For the text-containing cell, return its midpoint in (X, Y) coordinate format. 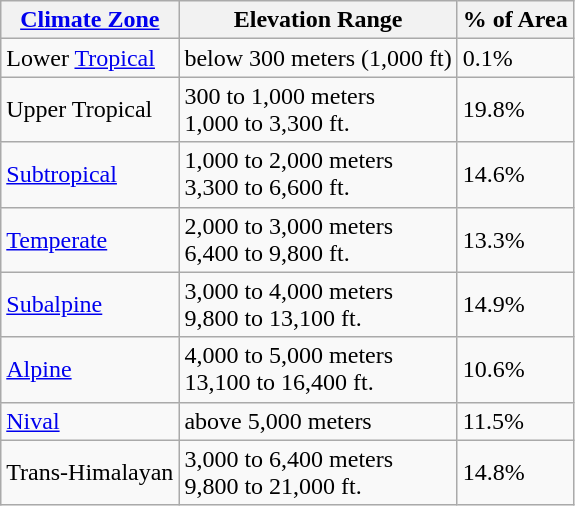
3,000 to 4,000 meters9,800 to 13,100 ft. (318, 304)
Trans-Himalayan (90, 472)
1,000 to 2,000 meters3,300 to 6,600 ft. (318, 174)
14.6% (515, 174)
Nival (90, 421)
Lower Tropical (90, 58)
14.8% (515, 472)
Subtropical (90, 174)
Climate Zone (90, 20)
2,000 to 3,000 meters6,400 to 9,800 ft. (318, 240)
above 5,000 meters (318, 421)
3,000 to 6,400 meters9,800 to 21,000 ft. (318, 472)
% of Area (515, 20)
4,000 to 5,000 meters13,100 to 16,400 ft. (318, 370)
Subalpine (90, 304)
19.8% (515, 110)
Temperate (90, 240)
Upper Tropical (90, 110)
0.1% (515, 58)
11.5% (515, 421)
300 to 1,000 meters1,000 to 3,300 ft. (318, 110)
10.6% (515, 370)
below 300 meters (1,000 ft) (318, 58)
Alpine (90, 370)
14.9% (515, 304)
13.3% (515, 240)
Elevation Range (318, 20)
